Output the [x, y] coordinate of the center of the cell containing the given text.  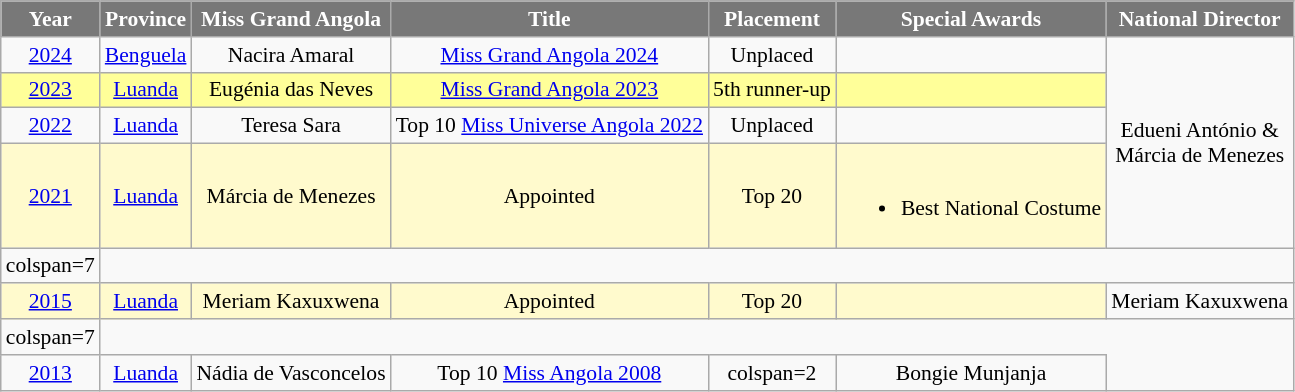
Miss Grand Angola 2023 [550, 90]
colspan=2 [772, 373]
Márcia de Menezes [290, 196]
Province [146, 19]
Bongie Munjanja [971, 373]
Eugénia das Neves [290, 90]
Edueni António &Márcia de Menezes [1200, 142]
Placement [772, 19]
Miss Grand Angola 2024 [550, 55]
Nacira Amaral [290, 55]
Year [50, 19]
2023 [50, 90]
Miss Grand Angola [290, 19]
Nádia de Vasconcelos [290, 373]
5th runner-up [772, 90]
Benguela [146, 55]
Best National Costume [971, 196]
Top 10 Miss Universe Angola 2022 [550, 126]
Title [550, 19]
Top 10 Miss Angola 2008 [550, 373]
Special Awards [971, 19]
2013 [50, 373]
2022 [50, 126]
2015 [50, 302]
National Director [1200, 19]
Teresa Sara [290, 126]
2021 [50, 196]
2024 [50, 55]
